Identify which cell holds the provided text, then report its [x, y] central coordinate. 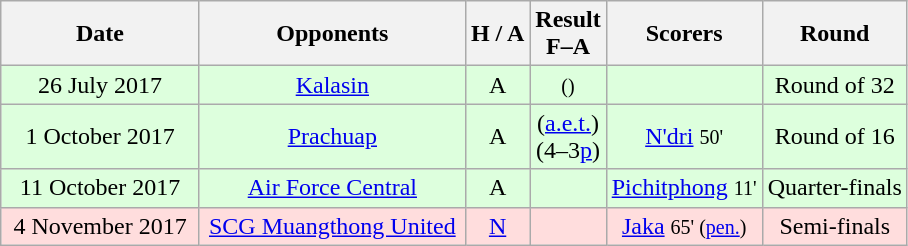
Round of 32 [834, 85]
ResultF–A [568, 34]
Prachuap [332, 136]
Air Force Central [332, 188]
N [497, 226]
26 July 2017 [100, 85]
4 November 2017 [100, 226]
Scorers [684, 34]
Round of 16 [834, 136]
SCG Muangthong United [332, 226]
Semi-finals [834, 226]
(a.e.t.)(4–3p) [568, 136]
Round [834, 34]
() [568, 85]
1 October 2017 [100, 136]
Kalasin [332, 85]
11 October 2017 [100, 188]
Quarter-finals [834, 188]
N'dri 50' [684, 136]
Date [100, 34]
Jaka 65' (pen.) [684, 226]
Pichitphong 11' [684, 188]
Opponents [332, 34]
H / A [497, 34]
